Detect which cell encompasses the target text, then output its (x, y) center coordinate. 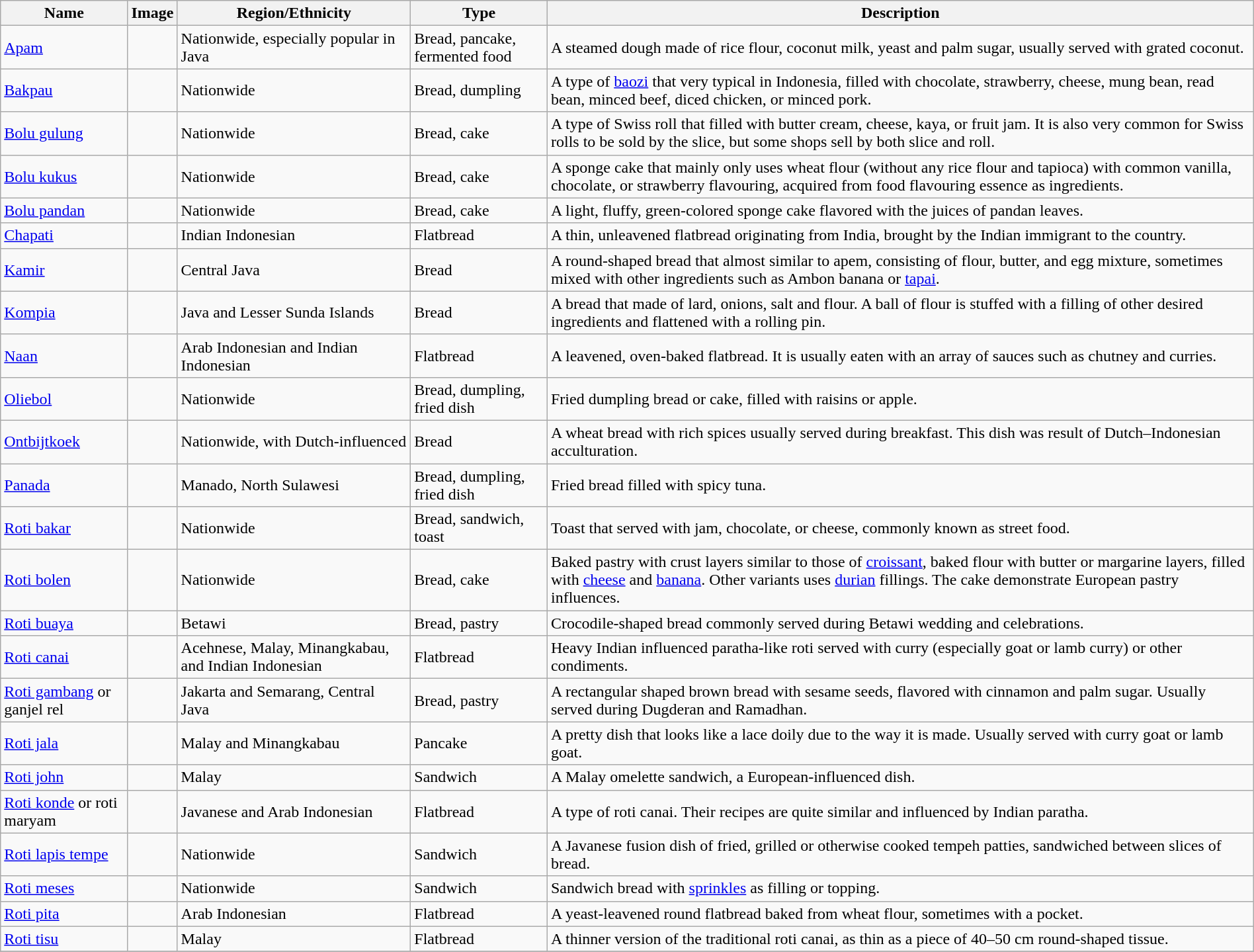
Roti konde or roti maryam (64, 811)
Roti bakar (64, 528)
A thinner version of the traditional roti canai, as thin as a piece of 40–50 cm round-shaped tissue. (900, 939)
Ontbijtkoek (64, 442)
Pancake (479, 744)
Image (152, 13)
A Javanese fusion dish of fried, grilled or otherwise cooked tempeh patties, sandwiched between slices of bread. (900, 855)
Type (479, 13)
A rectangular shaped brown bread with sesame seeds, flavored with cinnamon and palm sugar. Usually served during Dugderan and Ramadhan. (900, 700)
Central Java (294, 270)
Manado, North Sulawesi (294, 484)
Bread, sandwich, toast (479, 528)
Javanese and Arab Indonesian (294, 811)
Naan (64, 356)
Nationwide, with Dutch-influenced (294, 442)
Sandwich bread with sprinkles as filling or topping. (900, 888)
Fried bread filled with spicy tuna. (900, 484)
Indian Indonesian (294, 236)
Fried dumpling bread or cake, filled with raisins or apple. (900, 398)
Apam (64, 48)
Roti meses (64, 888)
Region/Ethnicity (294, 13)
Crocodile-shaped bread commonly served during Betawi wedding and celebrations. (900, 623)
Kamir (64, 270)
Bakpau (64, 90)
A yeast-leavened round flatbread baked from wheat flour, sometimes with a pocket. (900, 914)
Kompia (64, 312)
Roti lapis tempe (64, 855)
Arab Indonesian and Indian Indonesian (294, 356)
A pretty dish that looks like a lace doily due to the way it is made. Usually served with curry goat or lamb goat. (900, 744)
Roti pita (64, 914)
A Malay omelette sandwich, a European-influenced dish. (900, 777)
Roti buaya (64, 623)
Roti tisu (64, 939)
Malay and Minangkabau (294, 744)
Nationwide, especially popular in Java (294, 48)
Roti canai (64, 658)
Betawi (294, 623)
Bread, dumpling (479, 90)
A steamed dough made of rice flour, coconut milk, yeast and palm sugar, usually served with grated coconut. (900, 48)
Name (64, 13)
A thin, unleavened flatbread originating from India, brought by the Indian immigrant to the country. (900, 236)
Arab Indonesian (294, 914)
A type of roti canai. Their recipes are quite similar and influenced by Indian paratha. (900, 811)
Panada (64, 484)
Toast that served with jam, chocolate, or cheese, commonly known as street food. (900, 528)
Jakarta and Semarang, Central Java (294, 700)
Chapati (64, 236)
Roti john (64, 777)
Roti jala (64, 744)
Bolu gulung (64, 134)
Roti gambang or ganjel rel (64, 700)
Java and Lesser Sunda Islands (294, 312)
Acehnese, Malay, Minangkabau, and Indian Indonesian (294, 658)
Heavy Indian influenced paratha-like roti served with curry (especially goat or lamb curry) or other condiments. (900, 658)
Bolu pandan (64, 210)
A light, fluffy, green-colored sponge cake flavored with the juices of pandan leaves. (900, 210)
A leavened, oven-baked flatbread. It is usually eaten with an array of sauces such as chutney and curries. (900, 356)
A wheat bread with rich spices usually served during breakfast. This dish was result of Dutch–Indonesian acculturation. (900, 442)
Bolu kukus (64, 176)
Roti bolen (64, 580)
Oliebol (64, 398)
Description (900, 13)
Bread, pancake, fermented food (479, 48)
